Provide the [x, y] coordinate of the cell's center where the given text is located.  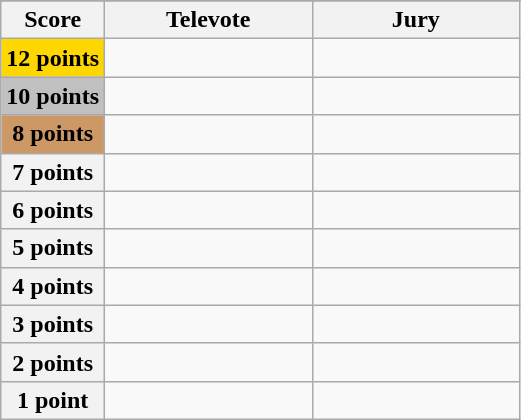
2 points [53, 362]
3 points [53, 324]
10 points [53, 96]
4 points [53, 286]
7 points [53, 172]
12 points [53, 58]
Score [53, 20]
8 points [53, 134]
1 point [53, 400]
Jury [416, 20]
5 points [53, 248]
6 points [53, 210]
Televote [209, 20]
